Locate the cell with the specified text and output its (X, Y) center coordinate. 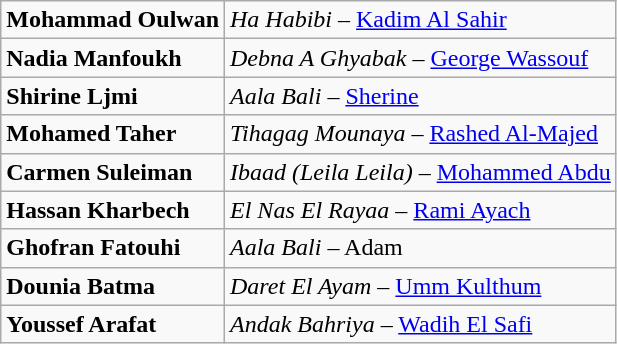
Aala Bali – Sherine (421, 96)
El Nas El Rayaa – Rami Ayach (421, 210)
Aala Bali – Adam (421, 248)
Mohamed Taher (113, 134)
Nadia Manfoukh (113, 58)
Ghofran Fatouhi (113, 248)
Hassan Kharbech (113, 210)
Ha Habibi – Kadim Al Sahir (421, 20)
Tihagag Mounaya – Rashed Al-Majed (421, 134)
Daret El Ayam – Umm Kulthum (421, 286)
Debna A Ghyabak – George Wassouf (421, 58)
Dounia Batma (113, 286)
Youssef Arafat (113, 324)
Carmen Suleiman (113, 172)
Ibaad (Leila Leila) – Mohammed Abdu (421, 172)
Mohammad Oulwan (113, 20)
Shirine Ljmi (113, 96)
Andak Bahriya – Wadih El Safi (421, 324)
